Return [X, Y] of the center of cell containing provided text 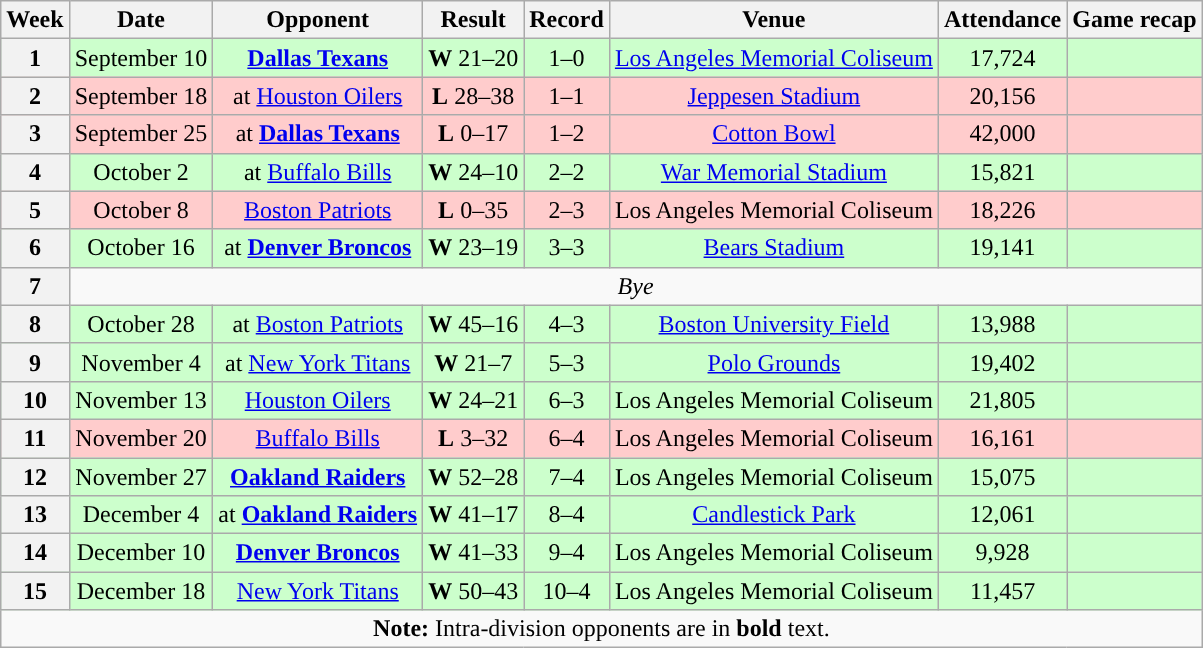
10 [35, 400]
Note: Intra-division opponents are in bold text. [602, 629]
15 [35, 591]
Cotton Bowl [774, 134]
Week [35, 20]
November 4 [141, 362]
8 [35, 324]
Date [141, 20]
L 28–38 [474, 96]
November 13 [141, 400]
21,805 [1002, 400]
7–4 [567, 477]
12,061 [1002, 515]
September 18 [141, 96]
3 [35, 134]
W 23–19 [474, 248]
Result [474, 20]
October 2 [141, 172]
Game recap [1134, 20]
6–4 [567, 438]
Boston Patriots [318, 210]
16,161 [1002, 438]
December 10 [141, 553]
October 28 [141, 324]
6 [35, 248]
19,141 [1002, 248]
18,226 [1002, 210]
13 [35, 515]
6–3 [567, 400]
Record [567, 20]
Oakland Raiders [318, 477]
Denver Broncos [318, 553]
W 21–20 [474, 58]
2–3 [567, 210]
12 [35, 477]
L 0–35 [474, 210]
1–0 [567, 58]
Bye [636, 286]
Attendance [1002, 20]
Candlestick Park [774, 515]
September 10 [141, 58]
L 3–32 [474, 438]
14 [35, 553]
7 [35, 286]
Houston Oilers [318, 400]
November 20 [141, 438]
October 8 [141, 210]
1 [35, 58]
Opponent [318, 20]
at Denver Broncos [318, 248]
11 [35, 438]
W 41–33 [474, 553]
at Buffalo Bills [318, 172]
15,075 [1002, 477]
War Memorial Stadium [774, 172]
Jeppesen Stadium [774, 96]
W 21–7 [474, 362]
2 [35, 96]
December 18 [141, 591]
1–1 [567, 96]
October 16 [141, 248]
Boston University Field [774, 324]
at Boston Patriots [318, 324]
W 41–17 [474, 515]
1–2 [567, 134]
at Houston Oilers [318, 96]
15,821 [1002, 172]
2–2 [567, 172]
5 [35, 210]
17,724 [1002, 58]
9 [35, 362]
9,928 [1002, 553]
10–4 [567, 591]
13,988 [1002, 324]
at Dallas Texans [318, 134]
Dallas Texans [318, 58]
Polo Grounds [774, 362]
4–3 [567, 324]
New York Titans [318, 591]
11,457 [1002, 591]
Buffalo Bills [318, 438]
W 24–10 [474, 172]
September 25 [141, 134]
5–3 [567, 362]
Venue [774, 20]
W 45–16 [474, 324]
9–4 [567, 553]
December 4 [141, 515]
3–3 [567, 248]
Bears Stadium [774, 248]
42,000 [1002, 134]
L 0–17 [474, 134]
November 27 [141, 477]
at Oakland Raiders [318, 515]
W 50–43 [474, 591]
at New York Titans [318, 362]
4 [35, 172]
W 24–21 [474, 400]
20,156 [1002, 96]
W 52–28 [474, 477]
19,402 [1002, 362]
8–4 [567, 515]
